Detect which cell encompasses the target text, then output its (x, y) center coordinate. 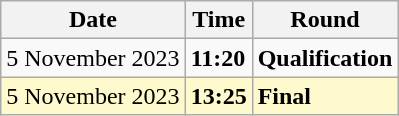
11:20 (218, 58)
Round (325, 20)
Time (218, 20)
13:25 (218, 96)
Qualification (325, 58)
Date (93, 20)
Final (325, 96)
